Scan for the cell matching the given text and deliver its [x, y] coordinate at center. 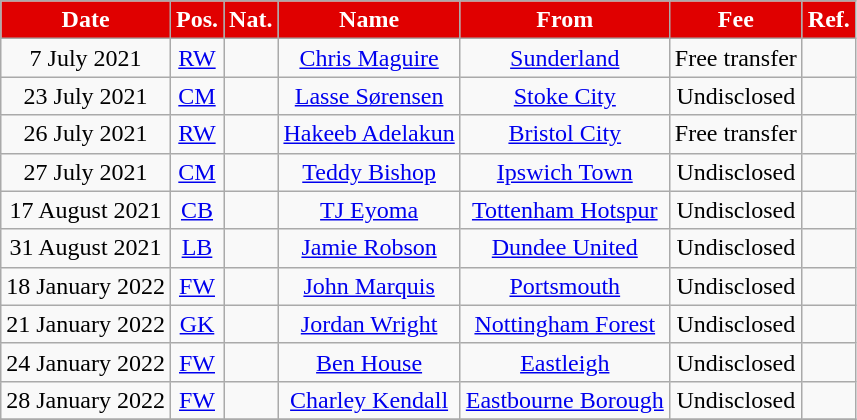
Tottenham Hotspur [564, 210]
Nat. [251, 20]
31 August 2021 [86, 248]
Jamie Robson [369, 248]
Eastleigh [564, 362]
Nottingham Forest [564, 324]
Dundee United [564, 248]
Pos. [196, 20]
Ipswich Town [564, 172]
27 July 2021 [86, 172]
John Marquis [369, 286]
24 January 2022 [86, 362]
Name [369, 20]
17 August 2021 [86, 210]
26 July 2021 [86, 134]
Stoke City [564, 96]
Fee [736, 20]
Portsmouth [564, 286]
Ben House [369, 362]
Lasse Sørensen [369, 96]
Jordan Wright [369, 324]
Teddy Bishop [369, 172]
Sunderland [564, 58]
23 July 2021 [86, 96]
LB [196, 248]
From [564, 20]
21 January 2022 [86, 324]
Date [86, 20]
Eastbourne Borough [564, 400]
GK [196, 324]
TJ Eyoma [369, 210]
7 July 2021 [86, 58]
CB [196, 210]
Charley Kendall [369, 400]
Bristol City [564, 134]
28 January 2022 [86, 400]
Ref. [828, 20]
Chris Maguire [369, 58]
18 January 2022 [86, 286]
Hakeeb Adelakun [369, 134]
